Provide the (X, Y) coordinate of the cell's center where the given text is located.  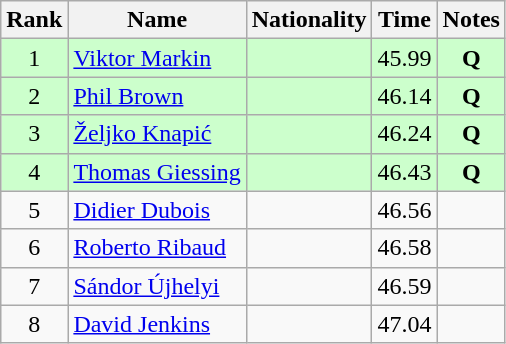
46.24 (404, 134)
Time (404, 20)
Thomas Giessing (157, 172)
6 (34, 248)
Notes (471, 20)
46.58 (404, 248)
1 (34, 58)
8 (34, 324)
3 (34, 134)
2 (34, 96)
47.04 (404, 324)
46.43 (404, 172)
Viktor Markin (157, 58)
Name (157, 20)
Didier Dubois (157, 210)
7 (34, 286)
46.56 (404, 210)
46.14 (404, 96)
46.59 (404, 286)
Nationality (309, 20)
5 (34, 210)
4 (34, 172)
Rank (34, 20)
Phil Brown (157, 96)
David Jenkins (157, 324)
Roberto Ribaud (157, 248)
45.99 (404, 58)
Željko Knapić (157, 134)
Sándor Újhelyi (157, 286)
